Provide the [X, Y] coordinate of the cell's center where the given text is located.  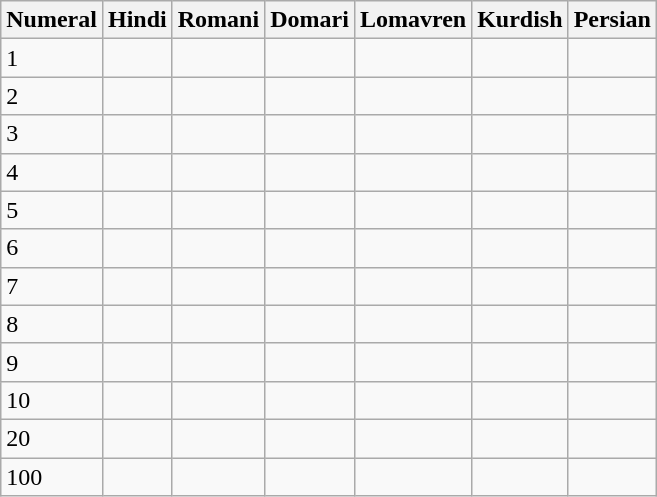
5 [52, 210]
2 [52, 96]
Kurdish [520, 20]
4 [52, 172]
Persian [612, 20]
Numeral [52, 20]
Lomavren [412, 20]
Romani [218, 20]
1 [52, 58]
Domari [310, 20]
9 [52, 362]
10 [52, 400]
3 [52, 134]
6 [52, 248]
7 [52, 286]
8 [52, 324]
100 [52, 477]
20 [52, 438]
Hindi [137, 20]
